Return the [X, Y] coordinate for the center point of the cell that contains the specified text.  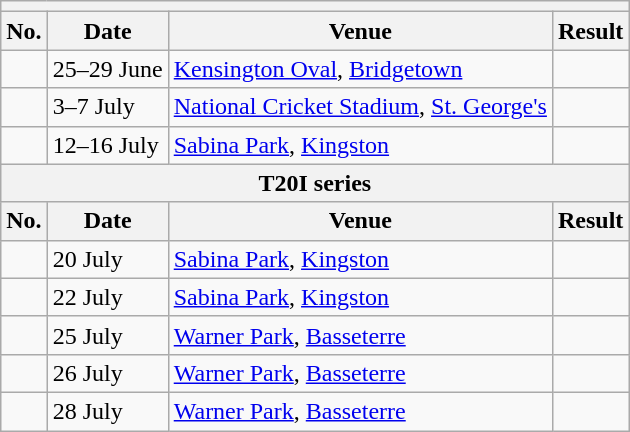
25–29 June [108, 69]
26 July [108, 373]
T20I series [315, 183]
25 July [108, 335]
28 July [108, 411]
12–16 July [108, 145]
3–7 July [108, 107]
National Cricket Stadium, St. George's [360, 107]
Kensington Oval, Bridgetown [360, 69]
22 July [108, 297]
20 July [108, 259]
